Return [X, Y] of the center of cell containing provided text 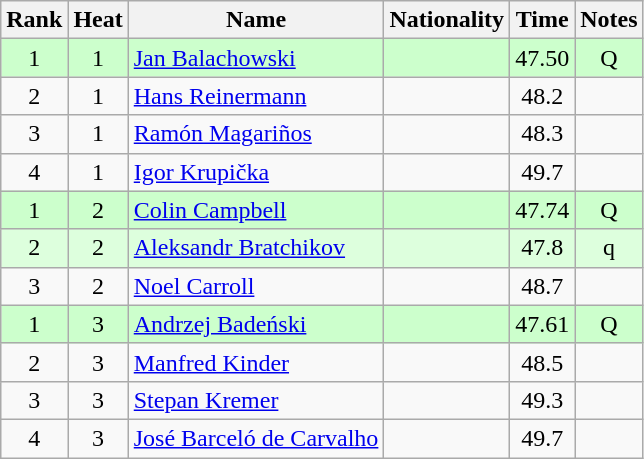
José Barceló de Carvalho [256, 438]
Manfred Kinder [256, 362]
Rank [34, 20]
48.2 [542, 96]
Heat [98, 20]
Aleksandr Bratchikov [256, 248]
47.50 [542, 58]
Stepan Kremer [256, 400]
Nationality [447, 20]
48.7 [542, 286]
Igor Krupička [256, 172]
Ramón Magariños [256, 134]
Noel Carroll [256, 286]
47.61 [542, 324]
Colin Campbell [256, 210]
q [609, 248]
49.3 [542, 400]
48.5 [542, 362]
Notes [609, 20]
Time [542, 20]
47.74 [542, 210]
Hans Reinermann [256, 96]
Name [256, 20]
Jan Balachowski [256, 58]
48.3 [542, 134]
Andrzej Badeński [256, 324]
47.8 [542, 248]
